Find where the given text appears and provide that cell's center as [X, Y] coordinate. 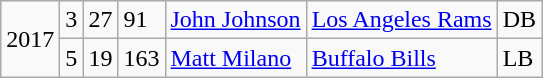
DB [519, 20]
27 [100, 20]
3 [72, 20]
91 [142, 20]
Buffalo Bills [402, 58]
19 [100, 58]
Matt Milano [236, 58]
John Johnson [236, 20]
163 [142, 58]
LB [519, 58]
Los Angeles Rams [402, 20]
5 [72, 58]
2017 [30, 39]
